From the cell containing the given text, extract its center point as (X, Y) coordinate. 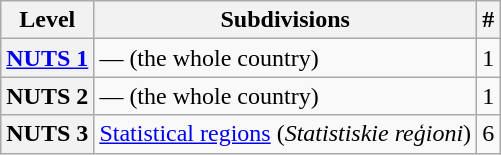
NUTS 2 (48, 96)
Subdivisions (286, 20)
Level (48, 20)
NUTS 3 (48, 134)
NUTS 1 (48, 58)
6 (488, 134)
# (488, 20)
Statistical regions (Statistiskie reģioni) (286, 134)
